Capture the cell that displays the provided text and extract its (x, y) central coordinate. 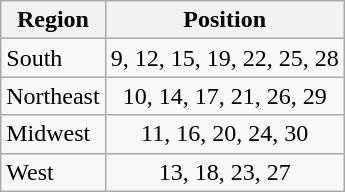
10, 14, 17, 21, 26, 29 (224, 96)
9, 12, 15, 19, 22, 25, 28 (224, 58)
13, 18, 23, 27 (224, 172)
Position (224, 20)
Northeast (53, 96)
South (53, 58)
11, 16, 20, 24, 30 (224, 134)
West (53, 172)
Midwest (53, 134)
Region (53, 20)
